Extract the (x, y) coordinate from the center of the cell holding the provided text.  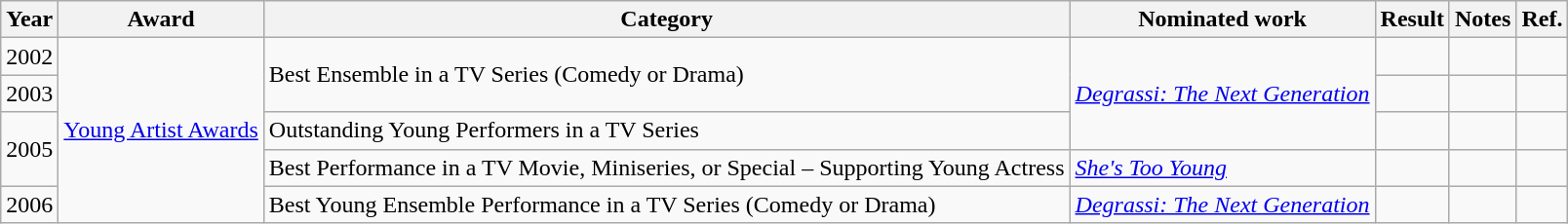
Best Ensemble in a TV Series (Comedy or Drama) (667, 75)
2005 (29, 149)
Best Performance in a TV Movie, Miniseries, or Special – Supporting Young Actress (667, 168)
Nominated work (1223, 19)
Outstanding Young Performers in a TV Series (667, 131)
Year (29, 19)
Best Young Ensemble Performance in a TV Series (Comedy or Drama) (667, 205)
Young Artist Awards (161, 131)
Ref. (1543, 19)
Award (161, 19)
2006 (29, 205)
2003 (29, 93)
She's Too Young (1223, 168)
Category (667, 19)
Result (1412, 19)
2002 (29, 56)
Notes (1482, 19)
